For the text-containing cell, return its midpoint in (x, y) coordinate format. 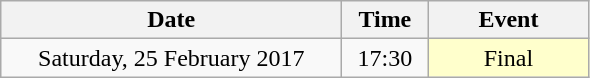
Date (172, 20)
Event (508, 20)
Saturday, 25 February 2017 (172, 58)
Final (508, 58)
17:30 (385, 58)
Time (385, 20)
